For the text-containing cell, return its midpoint in (x, y) coordinate format. 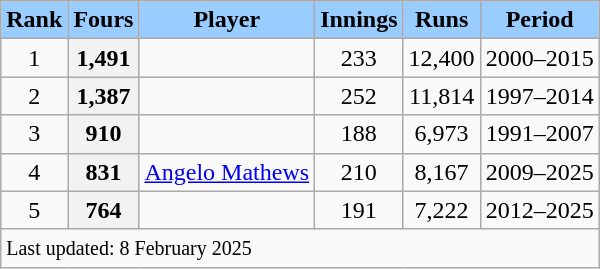
910 (104, 134)
4 (34, 172)
831 (104, 172)
2 (34, 96)
233 (359, 58)
2000–2015 (540, 58)
2009–2025 (540, 172)
1 (34, 58)
252 (359, 96)
2012–2025 (540, 210)
1,387 (104, 96)
1991–2007 (540, 134)
11,814 (442, 96)
188 (359, 134)
Period (540, 20)
191 (359, 210)
Rank (34, 20)
1997–2014 (540, 96)
6,973 (442, 134)
Angelo Mathews (227, 172)
Player (227, 20)
7,222 (442, 210)
1,491 (104, 58)
8,167 (442, 172)
210 (359, 172)
764 (104, 210)
3 (34, 134)
Innings (359, 20)
12,400 (442, 58)
5 (34, 210)
Runs (442, 20)
Fours (104, 20)
Last updated: 8 February 2025 (300, 248)
